Identify which cell holds the provided text, then report its (x, y) central coordinate. 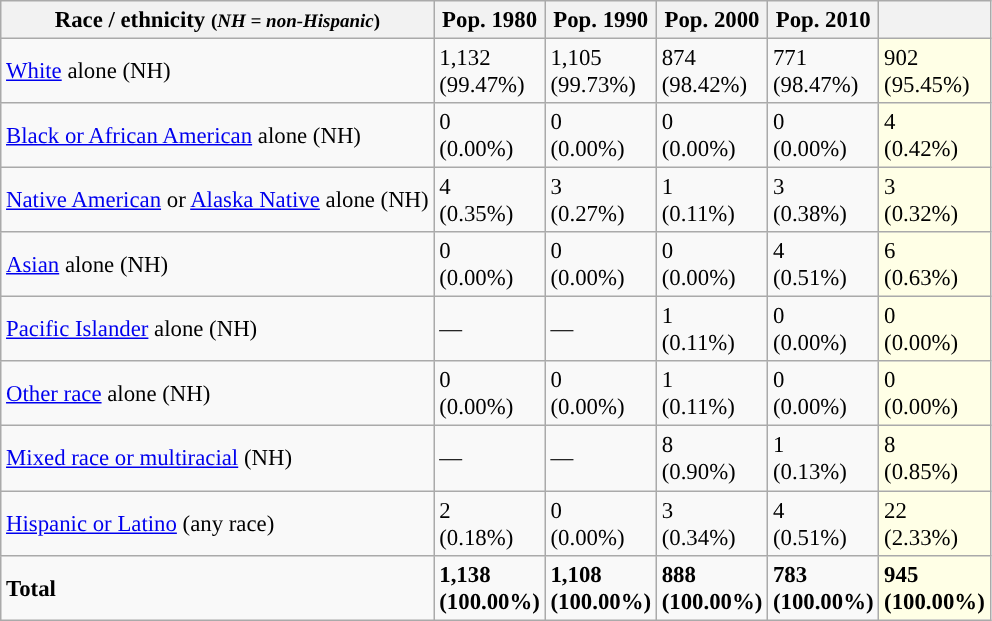
Pop. 2010 (824, 20)
3(0.34%) (712, 524)
3(0.32%) (934, 200)
3(0.27%) (600, 200)
Hispanic or Latino (any race) (218, 524)
22(2.33%) (934, 524)
8(0.85%) (934, 458)
Pacific Islander alone (NH) (218, 330)
6(0.63%) (934, 264)
Asian alone (NH) (218, 264)
1,108(100.00%) (600, 588)
902(95.45%) (934, 72)
4(0.42%) (934, 136)
Black or African American alone (NH) (218, 136)
1,132(99.47%) (490, 72)
Pop. 1990 (600, 20)
1(0.13%) (824, 458)
White alone (NH) (218, 72)
2(0.18%) (490, 524)
1,138(100.00%) (490, 588)
Total (218, 588)
Pop. 1980 (490, 20)
Race / ethnicity (NH = non-Hispanic) (218, 20)
Pop. 2000 (712, 20)
Mixed race or multiracial (NH) (218, 458)
Other race alone (NH) (218, 394)
Native American or Alaska Native alone (NH) (218, 200)
783(100.00%) (824, 588)
8(0.90%) (712, 458)
874(98.42%) (712, 72)
945(100.00%) (934, 588)
888(100.00%) (712, 588)
4(0.35%) (490, 200)
1,105(99.73%) (600, 72)
3(0.38%) (824, 200)
771(98.47%) (824, 72)
